Identify which cell holds the provided text, then report its (x, y) central coordinate. 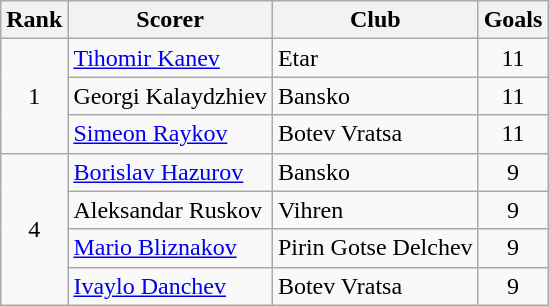
Georgi Kalaydzhiev (170, 96)
Ivaylo Danchev (170, 286)
4 (34, 229)
Vihren (375, 210)
Club (375, 20)
Pirin Gotse Delchev (375, 248)
Borislav Hazurov (170, 172)
Mario Bliznakov (170, 248)
Scorer (170, 20)
Etar (375, 58)
1 (34, 96)
Rank (34, 20)
Simeon Raykov (170, 134)
Tihomir Kanev (170, 58)
Aleksandar Ruskov (170, 210)
Goals (513, 20)
